Detect which cell encompasses the target text, then output its [x, y] center coordinate. 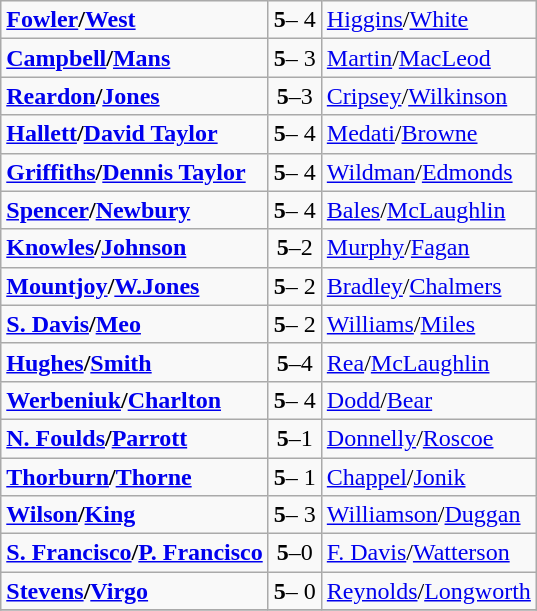
Cripsey/Wilkinson [428, 96]
Thorburn/Thorne [134, 477]
Reardon/Jones [134, 96]
5–2 [294, 248]
N. Foulds/Parrott [134, 438]
Hallett/David Taylor [134, 134]
Murphy/Fagan [428, 248]
Bradley/Chalmers [428, 286]
Bales/McLaughlin [428, 210]
Medati/Browne [428, 134]
Mountjoy/W.Jones [134, 286]
5– 1 [294, 477]
Campbell/Mans [134, 58]
5–1 [294, 438]
Chappel/Jonik [428, 477]
5–3 [294, 96]
Griffiths/Dennis Taylor [134, 172]
Williams/Miles [428, 324]
Spencer/Newbury [134, 210]
Williamson/Duggan [428, 515]
Higgins/White [428, 20]
Knowles/Johnson [134, 248]
5–0 [294, 553]
5– 0 [294, 591]
Donnelly/Roscoe [428, 438]
Wilson/King [134, 515]
Fowler/West [134, 20]
S. Francisco/P. Francisco [134, 553]
Werbeniuk/Charlton [134, 400]
S. Davis/Meo [134, 324]
Reynolds/Longworth [428, 591]
Martin/MacLeod [428, 58]
5–4 [294, 362]
Hughes/Smith [134, 362]
Wildman/Edmonds [428, 172]
Dodd/Bear [428, 400]
F. Davis/Watterson [428, 553]
Stevens/Virgo [134, 591]
Rea/McLaughlin [428, 362]
